Output the (X, Y) coordinate of the center of the cell containing the given text.  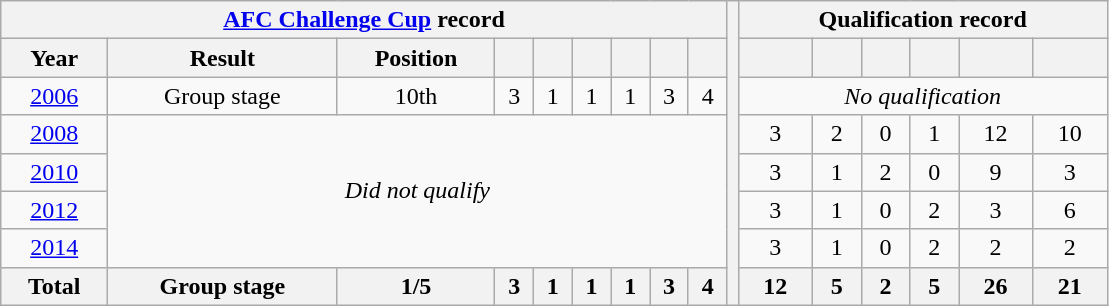
Year (54, 58)
21 (1070, 286)
Did not qualify (418, 191)
10 (1070, 134)
AFC Challenge Cup record (364, 20)
Qualification record (922, 20)
10th (416, 96)
Position (416, 58)
2014 (54, 248)
26 (996, 286)
2012 (54, 210)
Total (54, 286)
9 (996, 172)
6 (1070, 210)
2010 (54, 172)
2006 (54, 96)
No qualification (922, 96)
Result (223, 58)
2008 (54, 134)
1/5 (416, 286)
